Return the (X, Y) coordinate for the center point of the cell that contains the specified text.  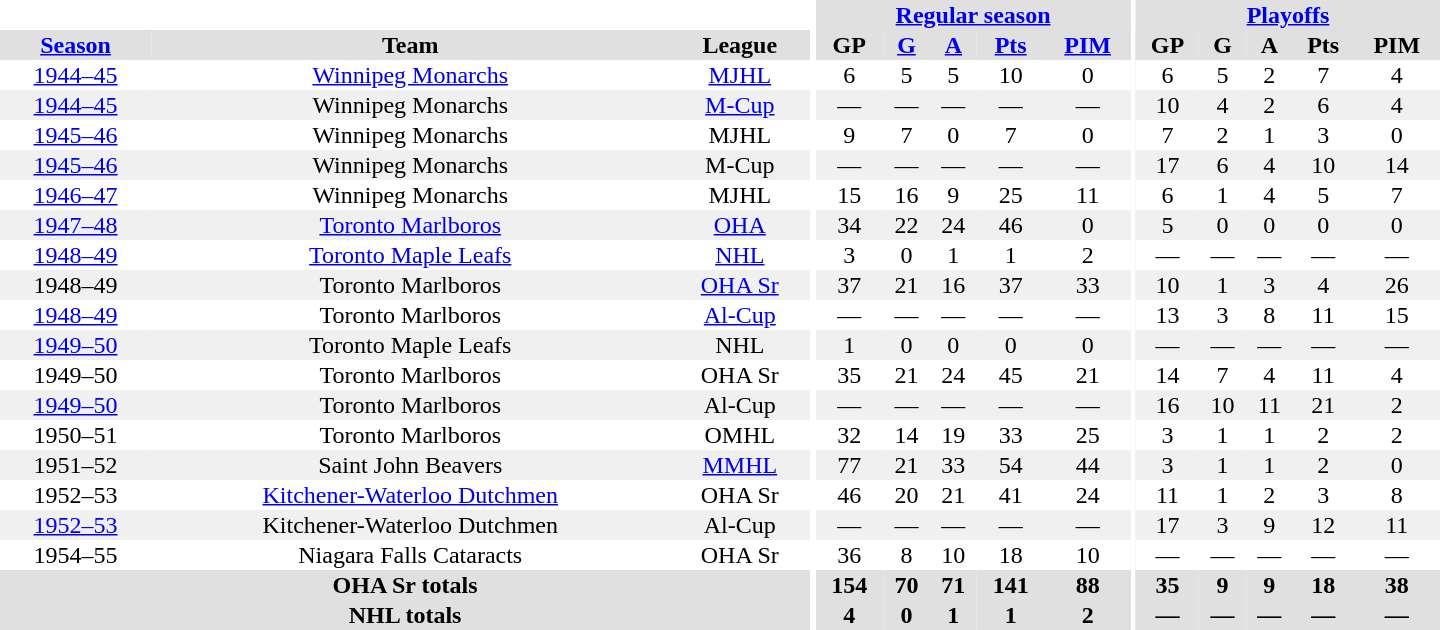
20 (906, 495)
32 (849, 435)
OHA (740, 225)
1946–47 (76, 195)
22 (906, 225)
19 (954, 435)
45 (1011, 375)
NHL totals (405, 615)
1950–51 (76, 435)
1947–48 (76, 225)
League (740, 45)
34 (849, 225)
13 (1168, 315)
MMHL (740, 465)
12 (1324, 525)
38 (1397, 585)
1954–55 (76, 555)
71 (954, 585)
54 (1011, 465)
Regular season (972, 15)
154 (849, 585)
OMHL (740, 435)
1951–52 (76, 465)
141 (1011, 585)
44 (1088, 465)
OHA Sr totals (405, 585)
Saint John Beavers (410, 465)
41 (1011, 495)
Team (410, 45)
88 (1088, 585)
Playoffs (1288, 15)
26 (1397, 285)
70 (906, 585)
36 (849, 555)
Season (76, 45)
77 (849, 465)
Niagara Falls Cataracts (410, 555)
